Detect which cell encompasses the target text, then output its [X, Y] center coordinate. 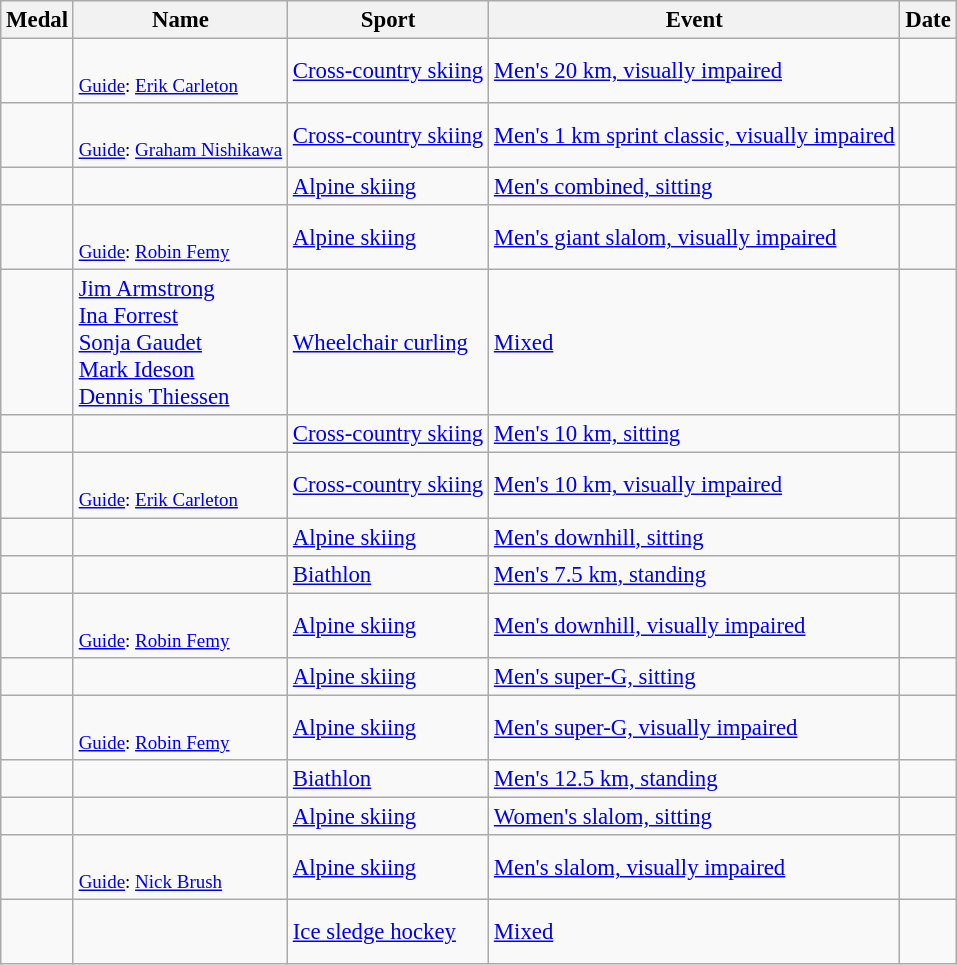
Sport [388, 20]
Name [180, 20]
Men's slalom, visually impaired [694, 868]
Ice sledge hockey [388, 932]
Guide: Nick Brush [180, 868]
Men's 7.5 km, standing [694, 574]
Men's 1 km sprint classic, visually impaired [694, 136]
Men's downhill, sitting [694, 537]
Women's slalom, sitting [694, 816]
Men's 12.5 km, standing [694, 779]
Men's combined, sitting [694, 187]
Men's 10 km, sitting [694, 435]
Men's downhill, visually impaired [694, 626]
Men's 10 km, visually impaired [694, 486]
Men's giant slalom, visually impaired [694, 238]
Men's 20 km, visually impaired [694, 72]
Jim ArmstrongIna ForrestSonja GaudetMark IdesonDennis Thiessen [180, 343]
Men's super-G, sitting [694, 676]
Event [694, 20]
Guide: Graham Nishikawa [180, 136]
Wheelchair curling [388, 343]
Men's super-G, visually impaired [694, 728]
Medal [38, 20]
Date [928, 20]
